Find where the given text appears and provide that cell's center as (x, y) coordinate. 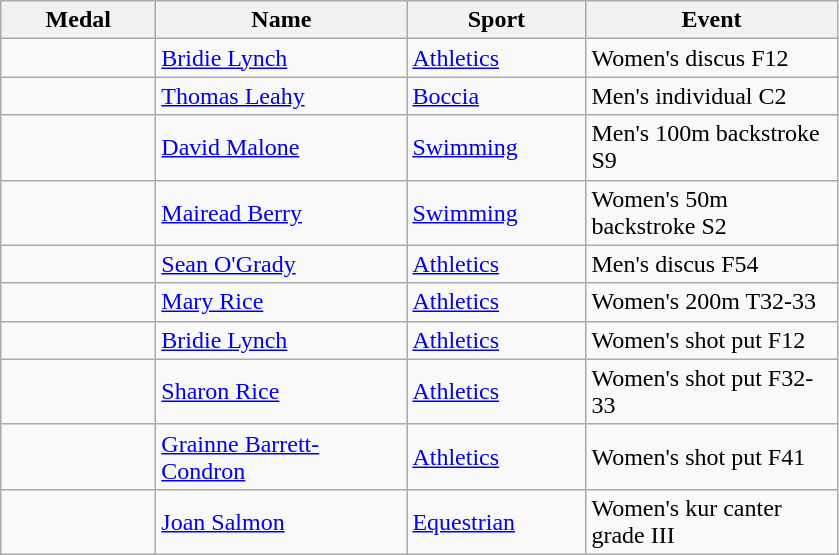
Name (282, 20)
Men's individual C2 (712, 96)
Equestrian (496, 522)
Mary Rice (282, 302)
Medal (78, 20)
Thomas Leahy (282, 96)
Joan Salmon (282, 522)
Women's shot put F12 (712, 340)
Boccia (496, 96)
Men's 100m backstroke S9 (712, 148)
Women's 200m T32-33 (712, 302)
David Malone (282, 148)
Women's shot put F32-33 (712, 392)
Men's discus F54 (712, 264)
Mairead Berry (282, 212)
Women's shot put F41 (712, 456)
Sharon Rice (282, 392)
Sport (496, 20)
Women's kur canter grade III (712, 522)
Grainne Barrett-Condron (282, 456)
Event (712, 20)
Women's 50m backstroke S2 (712, 212)
Women's discus F12 (712, 58)
Sean O'Grady (282, 264)
